From the cell containing the given text, extract its center point as [x, y] coordinate. 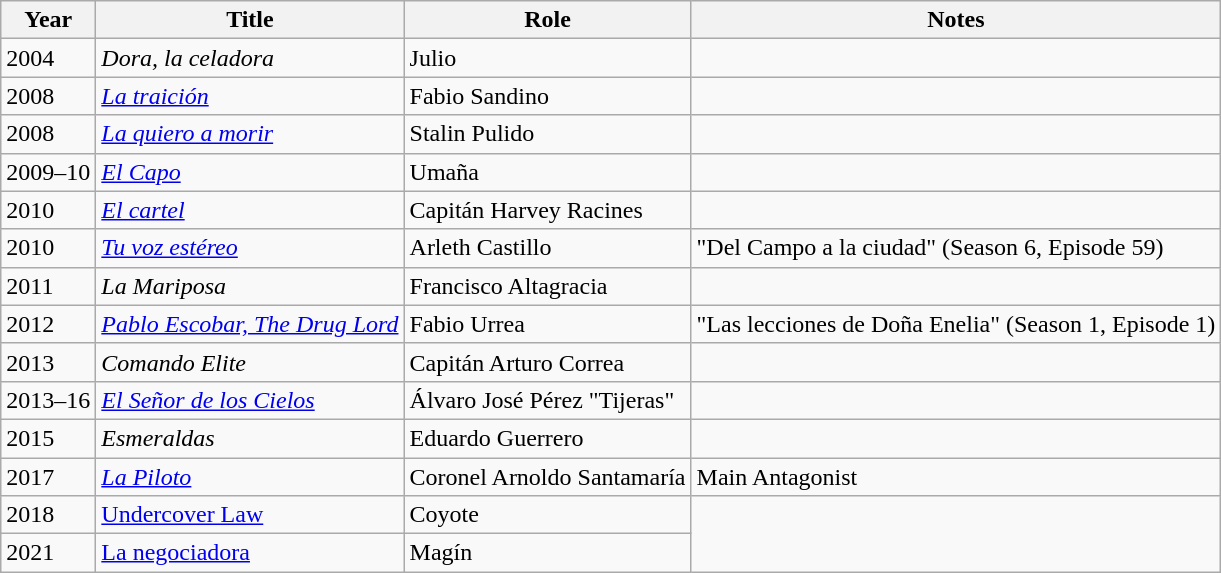
Stalin Pulido [548, 134]
Álvaro José Pérez "Tijeras" [548, 400]
El Señor de los Cielos [250, 400]
La Mariposa [250, 286]
Capitán Harvey Racines [548, 210]
Umaña [548, 172]
Francisco Altagracia [548, 286]
Magín [548, 553]
La traición [250, 96]
"Las lecciones de Doña Enelia" (Season 1, Episode 1) [956, 324]
La Piloto [250, 477]
El Capo [250, 172]
Undercover Law [250, 515]
El cartel [250, 210]
2009–10 [48, 172]
Coyote [548, 515]
Julio [548, 58]
2011 [48, 286]
2013–16 [48, 400]
Notes [956, 20]
2018 [48, 515]
2013 [48, 362]
Dora, la celadora [250, 58]
Fabio Urrea [548, 324]
Esmeraldas [250, 438]
Fabio Sandino [548, 96]
La negociadora [250, 553]
2015 [48, 438]
2012 [48, 324]
Year [48, 20]
La quiero a morir [250, 134]
2021 [48, 553]
Main Antagonist [956, 477]
Coronel Arnoldo Santamaría [548, 477]
Pablo Escobar, The Drug Lord [250, 324]
Eduardo Guerrero [548, 438]
Capitán Arturo Correa [548, 362]
Tu voz estéreo [250, 248]
Role [548, 20]
Arleth Castillo [548, 248]
Title [250, 20]
Comando Elite [250, 362]
"Del Campo a la ciudad" (Season 6, Episode 59) [956, 248]
2004 [48, 58]
2017 [48, 477]
